Locate the cell with the specified text and output its (x, y) center coordinate. 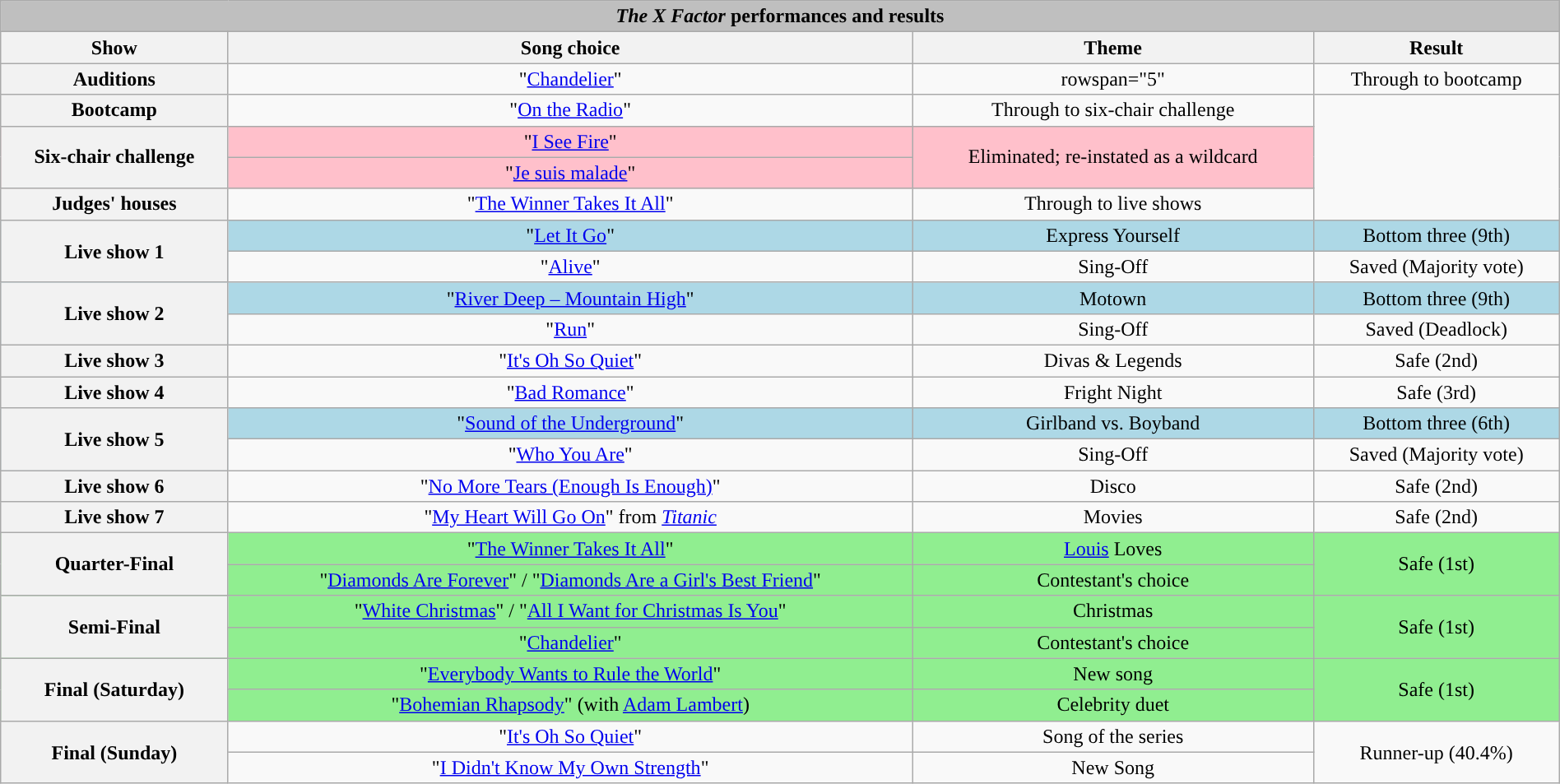
Saved (Deadlock) (1437, 329)
Quarter-Final (114, 564)
"White Christmas" / "All I Want for Christmas Is You" (570, 611)
Disco (1112, 486)
Final (Saturday) (114, 689)
Motown (1112, 298)
Bootcamp (114, 110)
Fright Night (1112, 392)
"Run" (570, 329)
Live show 7 (114, 517)
Bottom three (6th) (1437, 424)
The X Factor performances and results (780, 16)
Through to six-chair challenge (1112, 110)
"Sound of the Underground" (570, 424)
"No More Tears (Enough Is Enough)" (570, 486)
Auditions (114, 79)
Semi-Final (114, 627)
Celebrity duet (1112, 705)
Live show 6 (114, 486)
Christmas (1112, 611)
Through to live shows (1112, 204)
Divas & Legends (1112, 360)
Six-chair challenge (114, 157)
"Alive" (570, 267)
Movies (1112, 517)
Judges' houses (114, 204)
Song choice (570, 48)
"On the Radio" (570, 110)
Safe (3rd) (1437, 392)
"I See Fire" (570, 141)
New song (1112, 674)
Final (Sunday) (114, 752)
New Song (1112, 768)
Live show 3 (114, 360)
"My Heart Will Go On" from Titanic (570, 517)
"I Didn't Know My Own Strength" (570, 768)
Eliminated; re-instated as a wildcard (1112, 157)
Louis Loves (1112, 549)
"Bad Romance" (570, 392)
Girlband vs. Boyband (1112, 424)
"River Deep – Mountain High" (570, 298)
"Let It Go" (570, 235)
rowspan="5" (1112, 79)
Live show 1 (114, 251)
Theme (1112, 48)
Song of the series (1112, 736)
"Who You Are" (570, 455)
Live show 5 (114, 439)
Express Yourself (1112, 235)
Live show 4 (114, 392)
Result (1437, 48)
Runner-up (40.4%) (1437, 752)
Show (114, 48)
"Je suis malade" (570, 173)
"Everybody Wants to Rule the World" (570, 674)
"Diamonds Are Forever" / "Diamonds Are a Girl's Best Friend" (570, 580)
Through to bootcamp (1437, 79)
"Bohemian Rhapsody" (with Adam Lambert) (570, 705)
Live show 2 (114, 313)
